Search for the cell housing the specified text and yield its (x, y) center coordinate. 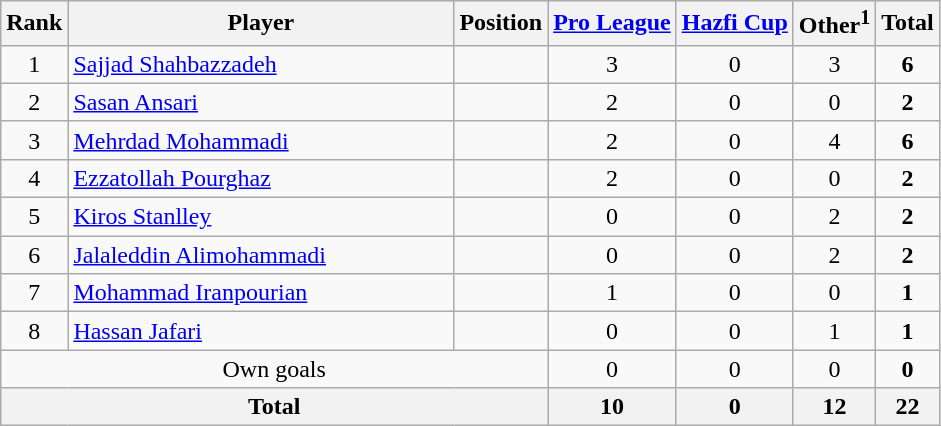
Jalaleddin Alimohammadi (261, 255)
Rank (34, 24)
Sajjad Shahbazzadeh (261, 64)
Mehrdad Mohammadi (261, 140)
Own goals (274, 369)
12 (834, 407)
Player (261, 24)
7 (34, 293)
5 (34, 217)
Kiros Stanlley (261, 217)
8 (34, 331)
Mohammad Iranpourian (261, 293)
10 (612, 407)
Hazfi Cup (734, 24)
Other1 (834, 24)
Position (501, 24)
Pro League (612, 24)
22 (908, 407)
Ezzatollah Pourghaz (261, 178)
Sasan Ansari (261, 102)
Hassan Jafari (261, 331)
